For the text-containing cell, return its midpoint in (x, y) coordinate format. 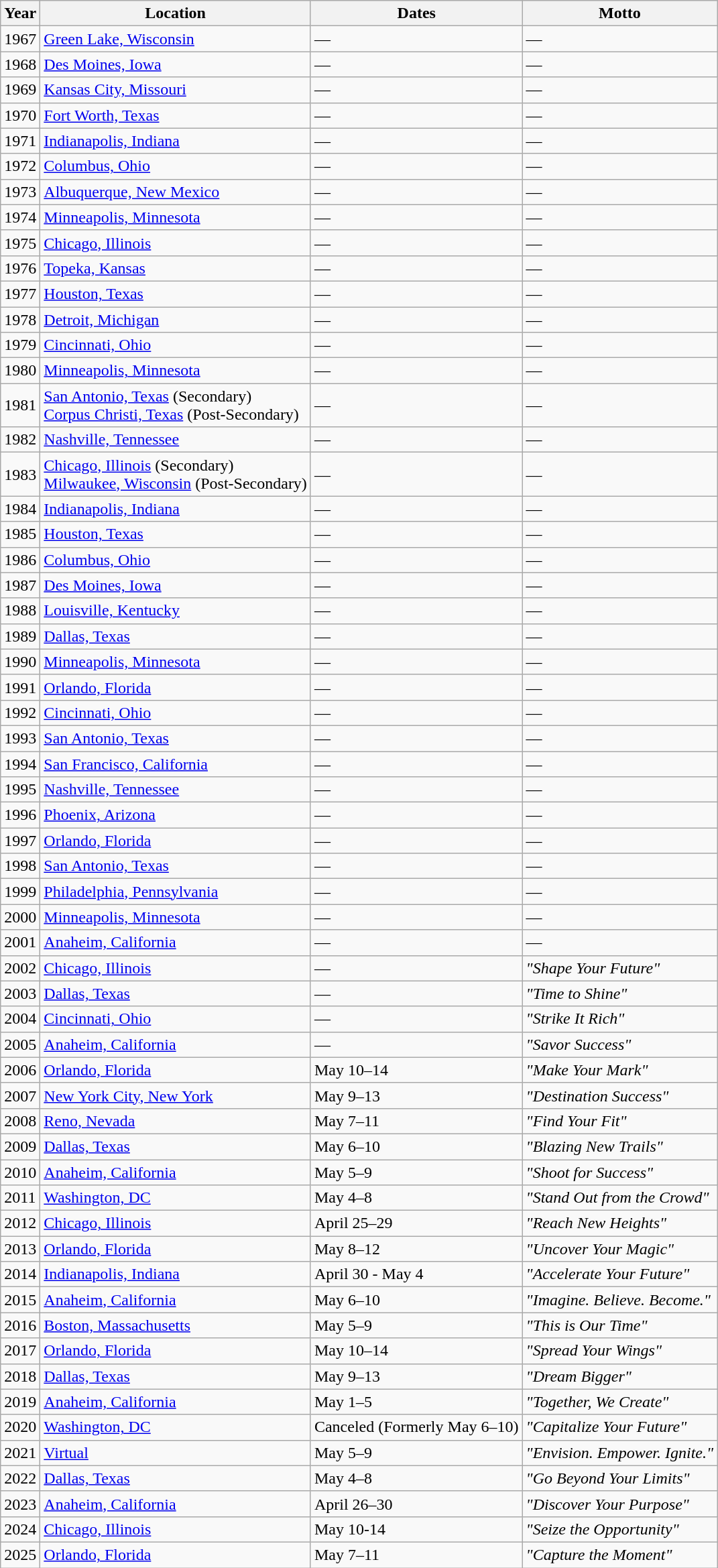
2020 (20, 1427)
April 26–30 (416, 1504)
"Uncover Your Magic" (619, 1249)
Reno, Nevada (176, 1121)
1977 (20, 294)
1979 (20, 345)
Phoenix, Arizona (176, 815)
2016 (20, 1325)
2019 (20, 1402)
2001 (20, 943)
Canceled (Formerly May 6–10) (416, 1427)
1973 (20, 192)
"Capture the Moment" (619, 1555)
1969 (20, 90)
1967 (20, 39)
Chicago, Illinois (Secondary) Milwaukee, Wisconsin (Post-Secondary) (176, 475)
1989 (20, 636)
2015 (20, 1300)
Detroit, Michigan (176, 320)
Virtual (176, 1453)
1993 (20, 738)
1999 (20, 892)
2004 (20, 1019)
Location (176, 13)
April 25–29 (416, 1223)
2017 (20, 1351)
1978 (20, 320)
Motto (619, 13)
1981 (20, 405)
1968 (20, 64)
2025 (20, 1555)
1992 (20, 713)
San Francisco, California (176, 764)
1990 (20, 662)
"Shoot for Success" (619, 1172)
1995 (20, 790)
2005 (20, 1044)
Green Lake, Wisconsin (176, 39)
1986 (20, 560)
1996 (20, 815)
San Antonio, Texas (Secondary) Corpus Christi, Texas (Post-Secondary) (176, 405)
Albuquerque, New Mexico (176, 192)
1998 (20, 866)
1997 (20, 841)
1994 (20, 764)
1970 (20, 115)
"Discover Your Purpose" (619, 1504)
May 10-14 (416, 1529)
"Stand Out from the Crowd" (619, 1198)
1975 (20, 243)
"Dream Bigger" (619, 1376)
May 8–12 (416, 1249)
2012 (20, 1223)
"Shape Your Future" (619, 968)
"Time to Shine" (619, 993)
"Capitalize Your Future" (619, 1427)
"Imagine. Believe. Become." (619, 1300)
1984 (20, 509)
Philadelphia, Pennsylvania (176, 892)
2006 (20, 1070)
Year (20, 13)
2003 (20, 993)
1987 (20, 585)
1976 (20, 268)
2021 (20, 1453)
2002 (20, 968)
"Savor Success" (619, 1044)
2018 (20, 1376)
April 30 - May 4 (416, 1274)
2023 (20, 1504)
1991 (20, 687)
1980 (20, 371)
2013 (20, 1249)
"Find Your Fit" (619, 1121)
1972 (20, 166)
Fort Worth, Texas (176, 115)
1982 (20, 440)
2009 (20, 1146)
"Blazing New Trails" (619, 1146)
2011 (20, 1198)
1971 (20, 141)
1983 (20, 475)
"This is Our Time" (619, 1325)
"Make Your Mark" (619, 1070)
Topeka, Kansas (176, 268)
2008 (20, 1121)
"Seize the Opportunity" (619, 1529)
"Spread Your Wings" (619, 1351)
2000 (20, 917)
"Strike It Rich" (619, 1019)
1974 (20, 217)
2022 (20, 1478)
"Accelerate Your Future" (619, 1274)
"Destination Success" (619, 1095)
Boston, Massachusetts (176, 1325)
Kansas City, Missouri (176, 90)
Louisville, Kentucky (176, 611)
"Go Beyond Your Limits" (619, 1478)
2007 (20, 1095)
2024 (20, 1529)
2014 (20, 1274)
May 1–5 (416, 1402)
"Reach New Heights" (619, 1223)
1988 (20, 611)
1985 (20, 534)
"Envision. Empower. Ignite." (619, 1453)
New York City, New York (176, 1095)
2010 (20, 1172)
Dates (416, 13)
"Together, We Create" (619, 1402)
